Search for the cell housing the specified text and yield its (x, y) center coordinate. 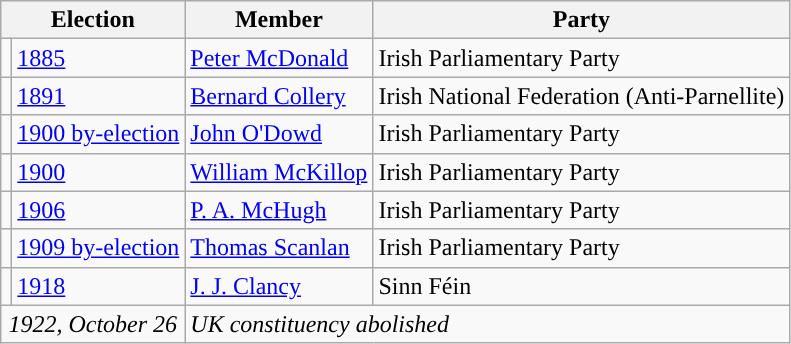
Thomas Scanlan (279, 248)
1909 by-election (98, 248)
Election (93, 20)
John O'Dowd (279, 134)
P. A. McHugh (279, 210)
1885 (98, 58)
William McKillop (279, 172)
1918 (98, 286)
UK constituency abolished (488, 324)
1900 (98, 172)
Member (279, 20)
1922, October 26 (93, 324)
1900 by-election (98, 134)
Sinn Féin (582, 286)
1891 (98, 96)
Peter McDonald (279, 58)
Irish National Federation (Anti-Parnellite) (582, 96)
1906 (98, 210)
Party (582, 20)
J. J. Clancy (279, 286)
Bernard Collery (279, 96)
